Locate the cell with the specified text and output its [X, Y] center coordinate. 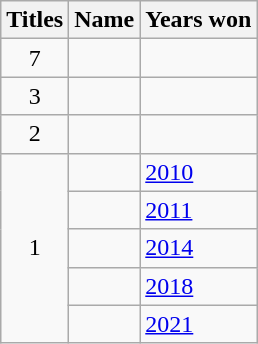
1 [35, 248]
2011 [198, 210]
2018 [198, 286]
2010 [198, 172]
7 [35, 58]
2 [35, 134]
Titles [35, 20]
2021 [198, 324]
Years won [198, 20]
3 [35, 96]
2014 [198, 248]
Name [104, 20]
